Find where the given text appears and provide that cell's center as (x, y) coordinate. 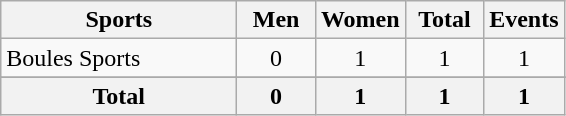
Men (276, 20)
Events (524, 20)
Women (360, 20)
Sports (119, 20)
Boules Sports (119, 58)
